Pinpoint the cell where the given text exists, returning its [X, Y] midpoint coordinate. 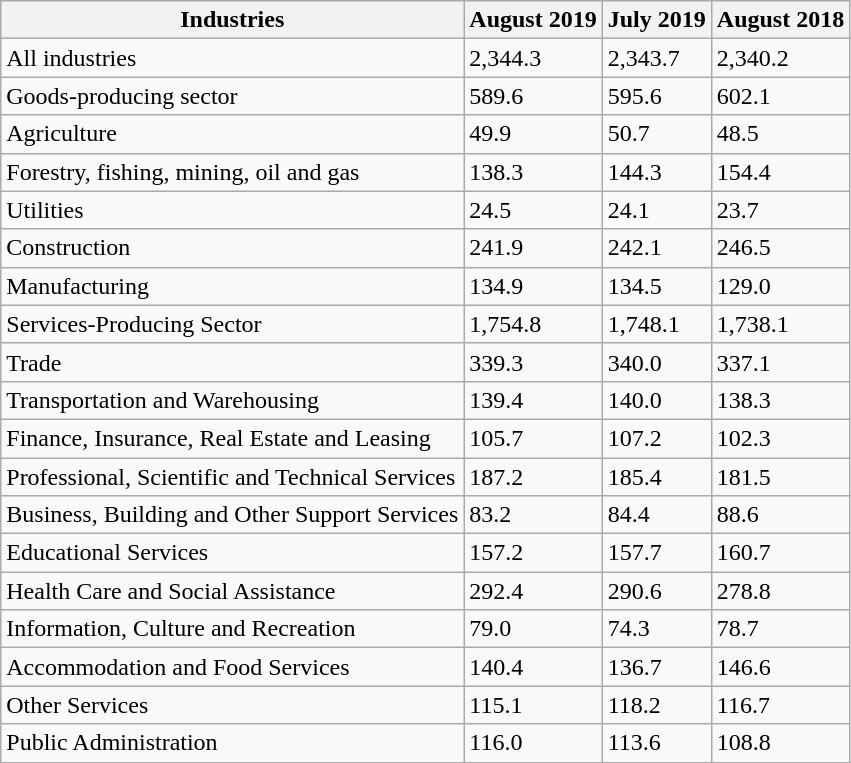
339.3 [533, 362]
242.1 [656, 248]
23.7 [780, 210]
Industries [232, 20]
115.1 [533, 705]
Goods-producing sector [232, 96]
Utilities [232, 210]
Trade [232, 362]
Transportation and Warehousing [232, 400]
48.5 [780, 134]
157.7 [656, 553]
134.9 [533, 286]
113.6 [656, 743]
116.7 [780, 705]
1,754.8 [533, 324]
136.7 [656, 667]
340.0 [656, 362]
140.0 [656, 400]
187.2 [533, 477]
Finance, Insurance, Real Estate and Leasing [232, 438]
Services-Producing Sector [232, 324]
Information, Culture and Recreation [232, 629]
144.3 [656, 172]
602.1 [780, 96]
Forestry, fishing, mining, oil and gas [232, 172]
1,738.1 [780, 324]
2,344.3 [533, 58]
Educational Services [232, 553]
157.2 [533, 553]
290.6 [656, 591]
107.2 [656, 438]
88.6 [780, 515]
116.0 [533, 743]
24.1 [656, 210]
August 2018 [780, 20]
August 2019 [533, 20]
292.4 [533, 591]
595.6 [656, 96]
Professional, Scientific and Technical Services [232, 477]
Other Services [232, 705]
118.2 [656, 705]
All industries [232, 58]
140.4 [533, 667]
50.7 [656, 134]
589.6 [533, 96]
84.4 [656, 515]
139.4 [533, 400]
129.0 [780, 286]
83.2 [533, 515]
2,340.2 [780, 58]
105.7 [533, 438]
146.6 [780, 667]
49.9 [533, 134]
Business, Building and Other Support Services [232, 515]
74.3 [656, 629]
2,343.7 [656, 58]
337.1 [780, 362]
Accommodation and Food Services [232, 667]
154.4 [780, 172]
278.8 [780, 591]
79.0 [533, 629]
160.7 [780, 553]
Agriculture [232, 134]
1,748.1 [656, 324]
134.5 [656, 286]
Construction [232, 248]
Health Care and Social Assistance [232, 591]
185.4 [656, 477]
Manufacturing [232, 286]
24.5 [533, 210]
Public Administration [232, 743]
181.5 [780, 477]
July 2019 [656, 20]
78.7 [780, 629]
108.8 [780, 743]
102.3 [780, 438]
241.9 [533, 248]
246.5 [780, 248]
